Identify which cell holds the provided text, then report its (X, Y) central coordinate. 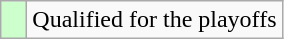
Qualified for the playoffs (154, 20)
